From the cell containing the given text, extract its center point as (x, y) coordinate. 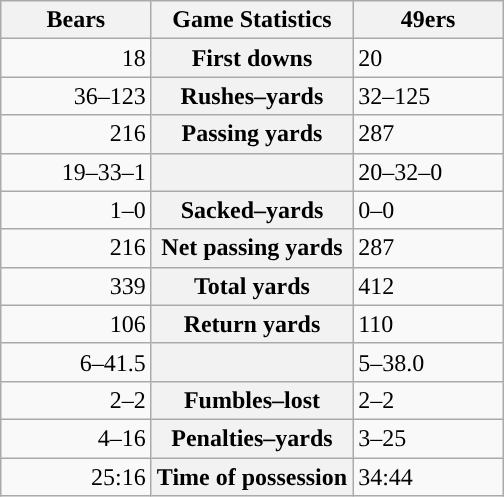
25:16 (76, 477)
Penalties–yards (252, 438)
32–125 (428, 96)
Fumbles–lost (252, 400)
Total yards (252, 286)
Net passing yards (252, 248)
20 (428, 58)
1–0 (76, 210)
36–123 (76, 96)
Rushes–yards (252, 96)
49ers (428, 20)
106 (76, 324)
412 (428, 286)
First downs (252, 58)
6–41.5 (76, 362)
19–33–1 (76, 172)
110 (428, 324)
Passing yards (252, 134)
34:44 (428, 477)
4–16 (76, 438)
18 (76, 58)
3–25 (428, 438)
Return yards (252, 324)
5–38.0 (428, 362)
0–0 (428, 210)
Sacked–yards (252, 210)
20–32–0 (428, 172)
Game Statistics (252, 20)
339 (76, 286)
Bears (76, 20)
Time of possession (252, 477)
